For the text-containing cell, return its midpoint in [X, Y] coordinate format. 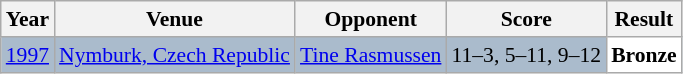
Year [28, 19]
Nymburk, Czech Republic [174, 55]
Score [526, 19]
Tine Rasmussen [370, 55]
11–3, 5–11, 9–12 [526, 55]
Bronze [644, 55]
Result [644, 19]
Opponent [370, 19]
Venue [174, 19]
1997 [28, 55]
